From the cell containing the given text, extract its center point as [X, Y] coordinate. 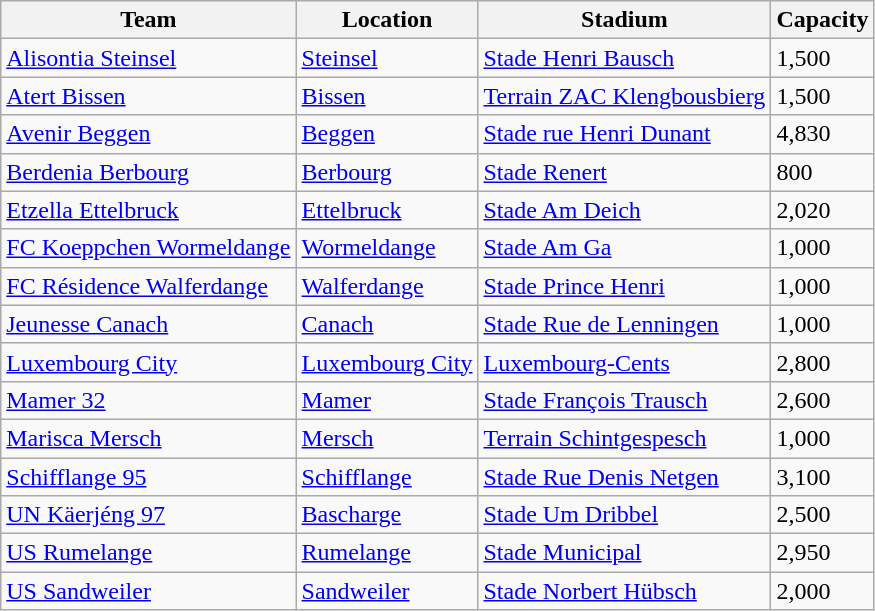
FC Résidence Walferdange [148, 286]
Etzella Ettelbruck [148, 210]
2,800 [822, 362]
2,000 [822, 591]
Steinsel [387, 58]
Mamer [387, 400]
UN Käerjéng 97 [148, 515]
3,100 [822, 477]
Location [387, 20]
FC Koeppchen Wormeldange [148, 248]
US Sandweiler [148, 591]
Mersch [387, 438]
Terrain Schintgespesch [624, 438]
Ettelbruck [387, 210]
Stade Norbert Hübsch [624, 591]
Stade Henri Bausch [624, 58]
Sandweiler [387, 591]
Stade Am Ga [624, 248]
Canach [387, 324]
Team [148, 20]
Terrain ZAC Klengbousbierg [624, 96]
800 [822, 172]
Walferdange [387, 286]
Stadium [624, 20]
2,020 [822, 210]
Wormeldange [387, 248]
Schifflange [387, 477]
Rumelange [387, 553]
Bascharge [387, 515]
Stade Municipal [624, 553]
Stade rue Henri Dunant [624, 134]
Alisontia Steinsel [148, 58]
Stade Rue Denis Netgen [624, 477]
Stade Am Deich [624, 210]
Beggen [387, 134]
Luxembourg-Cents [624, 362]
4,830 [822, 134]
Berdenia Berbourg [148, 172]
US Rumelange [148, 553]
Capacity [822, 20]
2,600 [822, 400]
Jeunesse Canach [148, 324]
Mamer 32 [148, 400]
Stade François Trausch [624, 400]
Atert Bissen [148, 96]
2,500 [822, 515]
Stade Um Dribbel [624, 515]
Stade Rue de Lenningen [624, 324]
Bissen [387, 96]
Marisca Mersch [148, 438]
Avenir Beggen [148, 134]
Stade Prince Henri [624, 286]
Schifflange 95 [148, 477]
Berbourg [387, 172]
2,950 [822, 553]
Stade Renert [624, 172]
